Return [X, Y] of the center of cell containing provided text 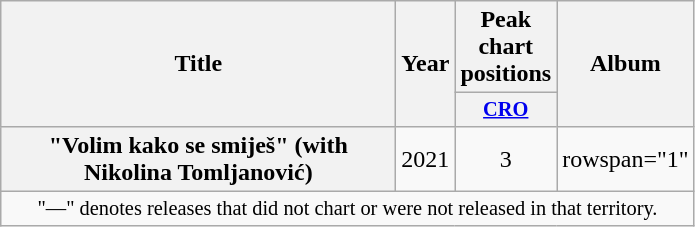
rowspan="1" [626, 158]
"—" denotes releases that did not chart or were not released in that territory. [348, 209]
CRO [506, 110]
Album [626, 64]
3 [506, 158]
Peak chart positions [506, 47]
2021 [426, 158]
Title [198, 64]
"Volim kako se smiješ" (with Nikolina Tomljanović) [198, 158]
Year [426, 64]
